For the text-containing cell, return its midpoint in (X, Y) coordinate format. 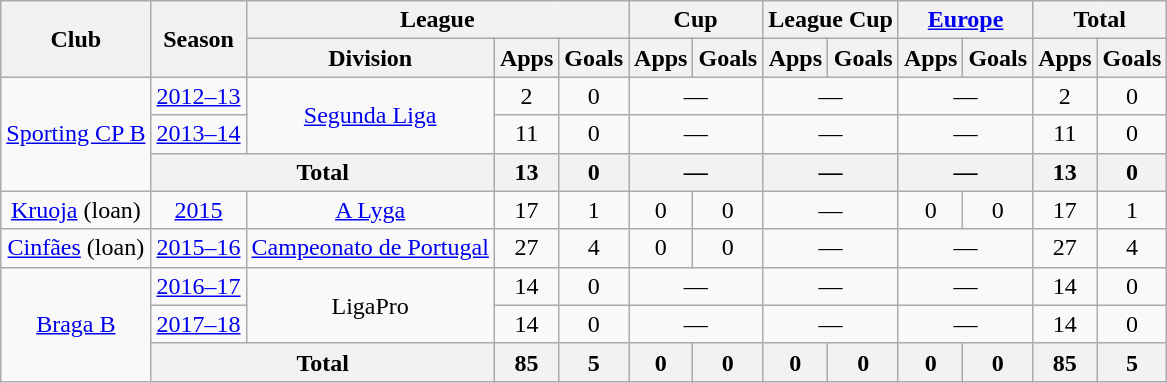
Europe (965, 20)
2015–16 (198, 248)
2016–17 (198, 286)
2013–14 (198, 134)
2012–13 (198, 96)
LigaPro (370, 305)
A Lyga (370, 210)
Season (198, 39)
Segunda Liga (370, 115)
2017–18 (198, 324)
Sporting CP B (76, 134)
Cup (696, 20)
Kruoja (loan) (76, 210)
League Cup (831, 20)
Division (370, 58)
Campeonato de Portugal (370, 248)
2015 (198, 210)
Cinfães (loan) (76, 248)
Braga B (76, 324)
Club (76, 39)
League (438, 20)
